Return the (X, Y) coordinate for the center point of the cell that contains the specified text.  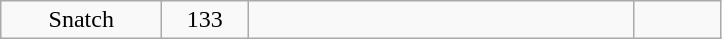
Snatch (82, 20)
133 (205, 20)
